Return the [x, y] coordinate for the center point of the cell that contains the specified text.  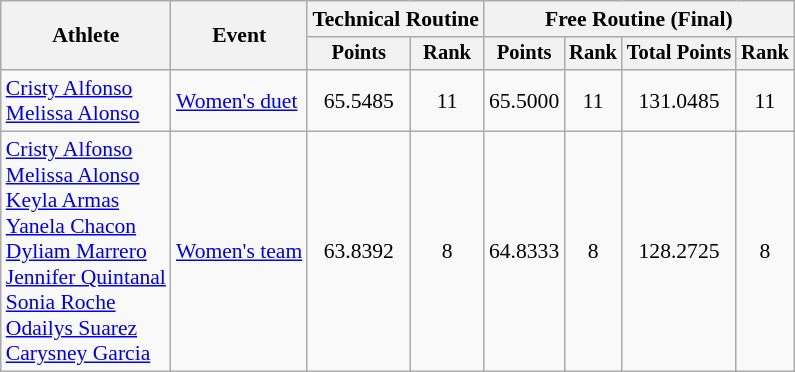
128.2725 [679, 252]
Women's duet [239, 100]
Women's team [239, 252]
63.8392 [358, 252]
Event [239, 36]
64.8333 [524, 252]
65.5485 [358, 100]
Total Points [679, 54]
Technical Routine [396, 19]
Cristy AlfonsoMelissa Alonso [86, 100]
65.5000 [524, 100]
Athlete [86, 36]
Free Routine (Final) [639, 19]
Cristy AlfonsoMelissa AlonsoKeyla Armas Yanela ChaconDyliam Marrero Jennifer QuintanalSonia RocheOdailys SuarezCarysney Garcia [86, 252]
131.0485 [679, 100]
